Pinpoint the cell where the given text exists, returning its [x, y] midpoint coordinate. 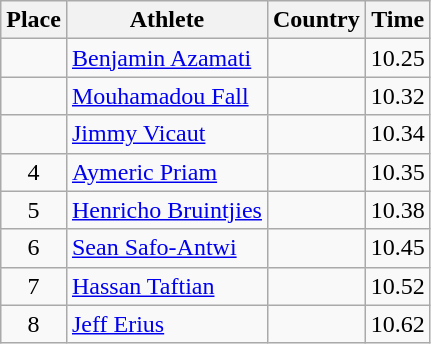
Athlete [166, 20]
Mouhamadou Fall [166, 96]
Sean Safo-Antwi [166, 248]
7 [34, 286]
Hassan Taftian [166, 286]
10.52 [398, 286]
Place [34, 20]
Benjamin Azamati [166, 58]
8 [34, 324]
5 [34, 210]
4 [34, 172]
Henricho Bruintjies [166, 210]
10.38 [398, 210]
Aymeric Priam [166, 172]
Country [316, 20]
Jeff Erius [166, 324]
10.45 [398, 248]
10.35 [398, 172]
10.32 [398, 96]
10.62 [398, 324]
Jimmy Vicaut [166, 134]
10.34 [398, 134]
10.25 [398, 58]
6 [34, 248]
Time [398, 20]
